Provide the (x, y) coordinate of the cell's center where the given text is located.  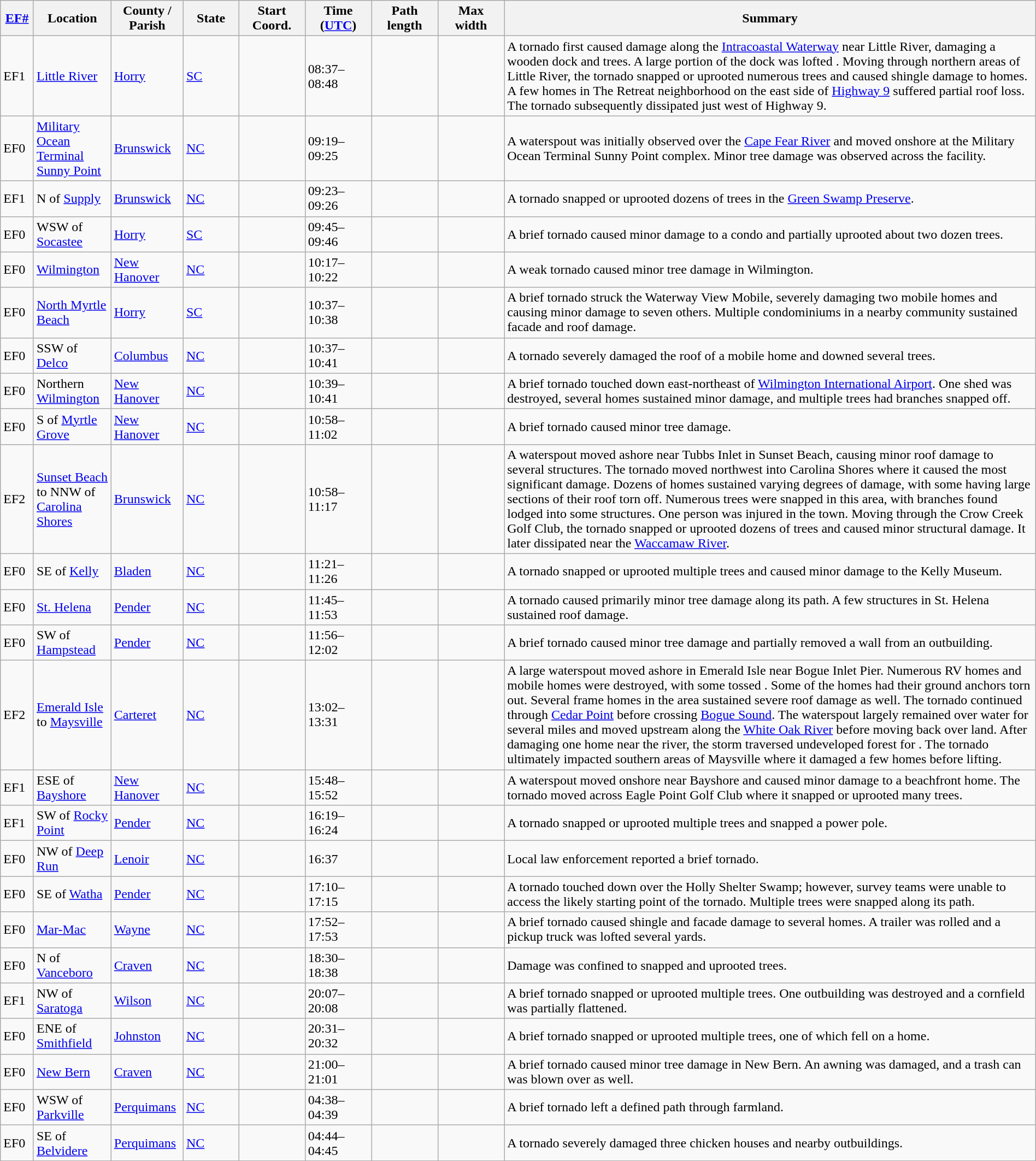
17:10–17:15 (338, 894)
11:56–12:02 (338, 643)
04:38–04:39 (338, 1107)
09:45–09:46 (338, 234)
NW of Deep Run (72, 859)
Summary (770, 19)
Damage was confined to snapped and uprooted trees. (770, 965)
North Myrtle Beach (72, 313)
ESE of Bayshore (72, 788)
SW of Rocky Point (72, 823)
15:48–15:52 (338, 788)
WSW of Socastee (72, 234)
A brief tornado caused minor tree damage. (770, 426)
St. Helena (72, 606)
A tornado snapped or uprooted multiple trees and snapped a power pole. (770, 823)
Military Ocean Terminal Sunny Point (72, 149)
Columbus (147, 355)
11:45–11:53 (338, 606)
20:07–20:08 (338, 1001)
A brief tornado caused minor tree damage and partially removed a wall from an outbuilding. (770, 643)
Carteret (147, 715)
Wilson (147, 1001)
WSW of Parkville (72, 1107)
N of Vanceboro (72, 965)
Wilmington (72, 270)
New Bern (72, 1072)
A tornado snapped or uprooted dozens of trees in the Green Swamp Preserve. (770, 199)
10:58–11:02 (338, 426)
A brief tornado caused minor tree damage in New Bern. An awning was damaged, and a trash can was blown over as well. (770, 1072)
A brief tornado caused shingle and facade damage to several homes. A trailer was rolled and a pickup truck was lofted several yards. (770, 930)
Mar-Mac (72, 930)
Location (72, 19)
A brief tornado left a defined path through farmland. (770, 1107)
Max width (471, 19)
SW of Hampstead (72, 643)
N of Supply (72, 199)
13:02–13:31 (338, 715)
SE of Belvidere (72, 1143)
10:37–10:41 (338, 355)
21:00–21:01 (338, 1072)
10:17–10:22 (338, 270)
08:37–08:48 (338, 76)
NW of Saratoga (72, 1001)
Sunset Beach to NNW of Carolina Shores (72, 499)
State (211, 19)
16:37 (338, 859)
A tornado severely damaged the roof of a mobile home and downed several trees. (770, 355)
Wayne (147, 930)
A brief tornado caused minor damage to a condo and partially uprooted about two dozen trees. (770, 234)
18:30–18:38 (338, 965)
10:39–10:41 (338, 391)
10:58–11:17 (338, 499)
A brief tornado snapped or uprooted multiple trees, one of which fell on a home. (770, 1036)
09:23–09:26 (338, 199)
A tornado severely damaged three chicken houses and nearby outbuildings. (770, 1143)
Little River (72, 76)
Lenoir (147, 859)
A weak tornado caused minor tree damage in Wilmington. (770, 270)
Time (UTC) (338, 19)
A brief tornado snapped or uprooted multiple trees. One outbuilding was destroyed and a cornfield was partially flattened. (770, 1001)
09:19–09:25 (338, 149)
Northern Wilmington (72, 391)
10:37–10:38 (338, 313)
16:19–16:24 (338, 823)
Emerald Isle to Maysville (72, 715)
EF# (17, 19)
Johnston (147, 1036)
Path length (405, 19)
ENE of Smithfield (72, 1036)
Start Coord. (272, 19)
17:52–17:53 (338, 930)
County / Parish (147, 19)
A tornado caused primarily minor tree damage along its path. A few structures in St. Helena sustained roof damage. (770, 606)
20:31–20:32 (338, 1036)
SSW of Delco (72, 355)
Bladen (147, 571)
11:21–11:26 (338, 571)
SE of Kelly (72, 571)
S of Myrtle Grove (72, 426)
04:44–04:45 (338, 1143)
A tornado snapped or uprooted multiple trees and caused minor damage to the Kelly Museum. (770, 571)
SE of Watha (72, 894)
Local law enforcement reported a brief tornado. (770, 859)
